Output the (X, Y) coordinate of the center of the cell containing the given text.  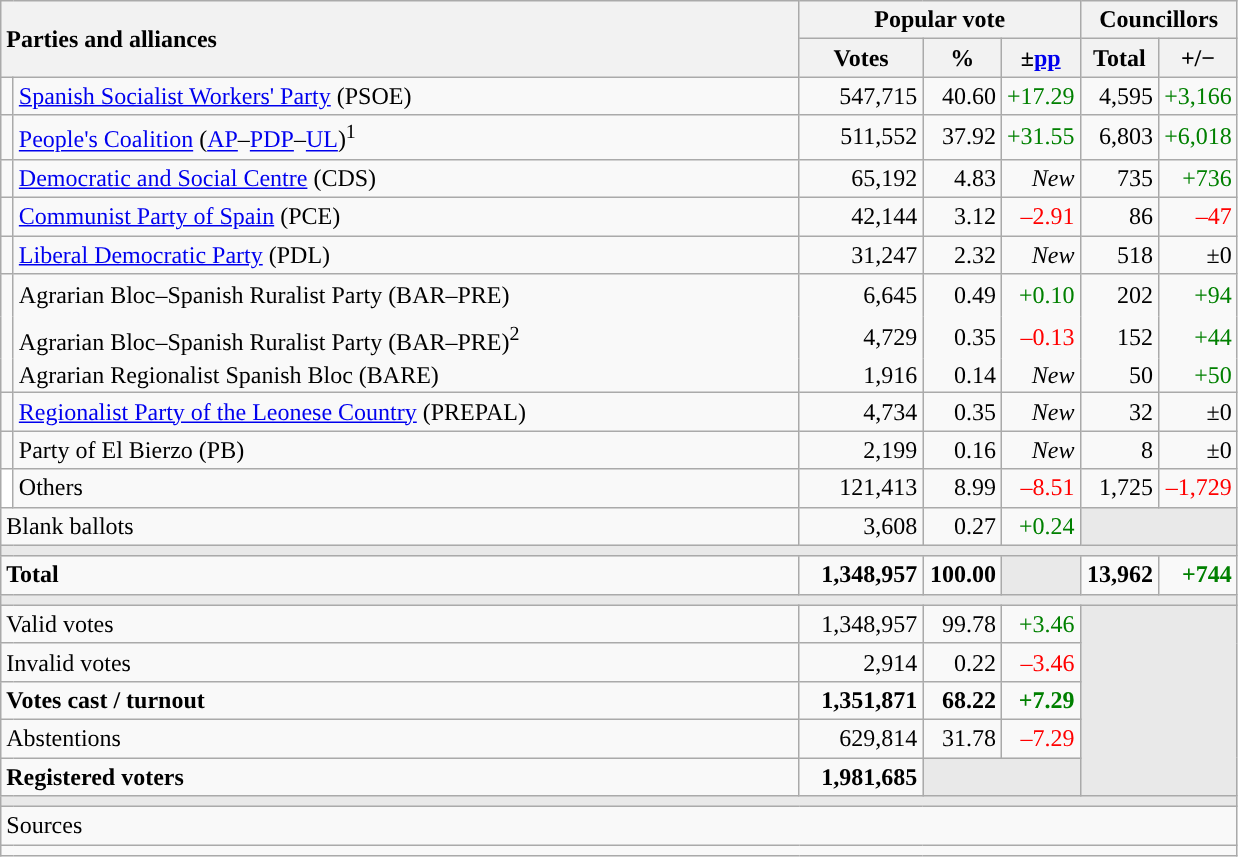
Abstentions (400, 738)
Communist Party of Spain (PCE) (406, 217)
629,814 (861, 738)
Regionalist Party of the Leonese Country (PREPAL) (406, 412)
1,725 (1120, 488)
Agrarian Bloc–Spanish Ruralist Party (BAR–PRE) (406, 296)
Valid votes (400, 624)
+7.29 (1040, 700)
–3.46 (1040, 662)
4,729 (861, 338)
0.22 (962, 662)
–7.29 (1040, 738)
–1,729 (1198, 488)
+0.10 (1040, 296)
±pp (1040, 58)
–2.91 (1040, 217)
6,645 (861, 296)
Sources (619, 826)
1,916 (861, 376)
4,734 (861, 412)
99.78 (962, 624)
+3.46 (1040, 624)
+6,018 (1198, 138)
+44 (1198, 338)
Party of El Bierzo (PB) (406, 450)
+50 (1198, 376)
3.12 (962, 217)
2,914 (861, 662)
37.92 (962, 138)
8.99 (962, 488)
86 (1120, 217)
65,192 (861, 178)
518 (1120, 255)
202 (1120, 296)
31,247 (861, 255)
–0.13 (1040, 338)
2,199 (861, 450)
+31.55 (1040, 138)
+744 (1198, 575)
Blank ballots (400, 526)
4.83 (962, 178)
Spanish Socialist Workers' Party (PSOE) (406, 96)
1,351,871 (861, 700)
4,595 (1120, 96)
Votes cast / turnout (400, 700)
2.32 (962, 255)
68.22 (962, 700)
Parties and alliances (400, 39)
+3,166 (1198, 96)
Votes (861, 58)
+17.29 (1040, 96)
% (962, 58)
1,981,685 (861, 777)
13,962 (1120, 575)
40.60 (962, 96)
6,803 (1120, 138)
–47 (1198, 217)
8 (1120, 450)
50 (1120, 376)
0.16 (962, 450)
Democratic and Social Centre (CDS) (406, 178)
42,144 (861, 217)
547,715 (861, 96)
Liberal Democratic Party (PDL) (406, 255)
Others (406, 488)
Registered voters (400, 777)
0.27 (962, 526)
People's Coalition (AP–PDP–UL)1 (406, 138)
+736 (1198, 178)
100.00 (962, 575)
121,413 (861, 488)
152 (1120, 338)
–8.51 (1040, 488)
+94 (1198, 296)
0.49 (962, 296)
32 (1120, 412)
Councillors (1158, 20)
Agrarian Regionalist Spanish Bloc (BARE) (406, 376)
31.78 (962, 738)
0.14 (962, 376)
511,552 (861, 138)
Invalid votes (400, 662)
735 (1120, 178)
+0.24 (1040, 526)
Popular vote (940, 20)
+/− (1198, 58)
Agrarian Bloc–Spanish Ruralist Party (BAR–PRE)2 (406, 338)
3,608 (861, 526)
